Scan for the cell matching the given text and deliver its (X, Y) coordinate at center. 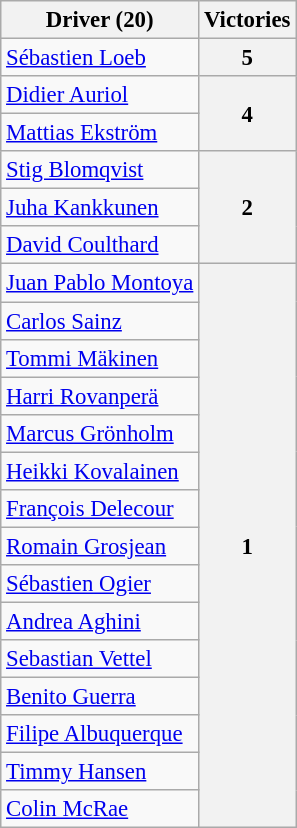
Driver (20) (100, 20)
Carlos Sainz (100, 321)
Marcus Grönholm (100, 433)
Romain Grosjean (100, 546)
4 (248, 114)
Sebastian Vettel (100, 659)
Didier Auriol (100, 95)
5 (248, 58)
Colin McRae (100, 809)
Juha Kankkunen (100, 208)
Juan Pablo Montoya (100, 283)
Filipe Albuquerque (100, 734)
Stig Blomqvist (100, 170)
Andrea Aghini (100, 621)
Sébastien Loeb (100, 58)
Benito Guerra (100, 697)
Heikki Kovalainen (100, 471)
François Delecour (100, 509)
Victories (248, 20)
Tommi Mäkinen (100, 358)
David Coulthard (100, 245)
2 (248, 208)
Sébastien Ogier (100, 584)
Mattias Ekström (100, 133)
1 (248, 546)
Timmy Hansen (100, 772)
Harri Rovanperä (100, 396)
